Search for the cell housing the specified text and yield its [X, Y] center coordinate. 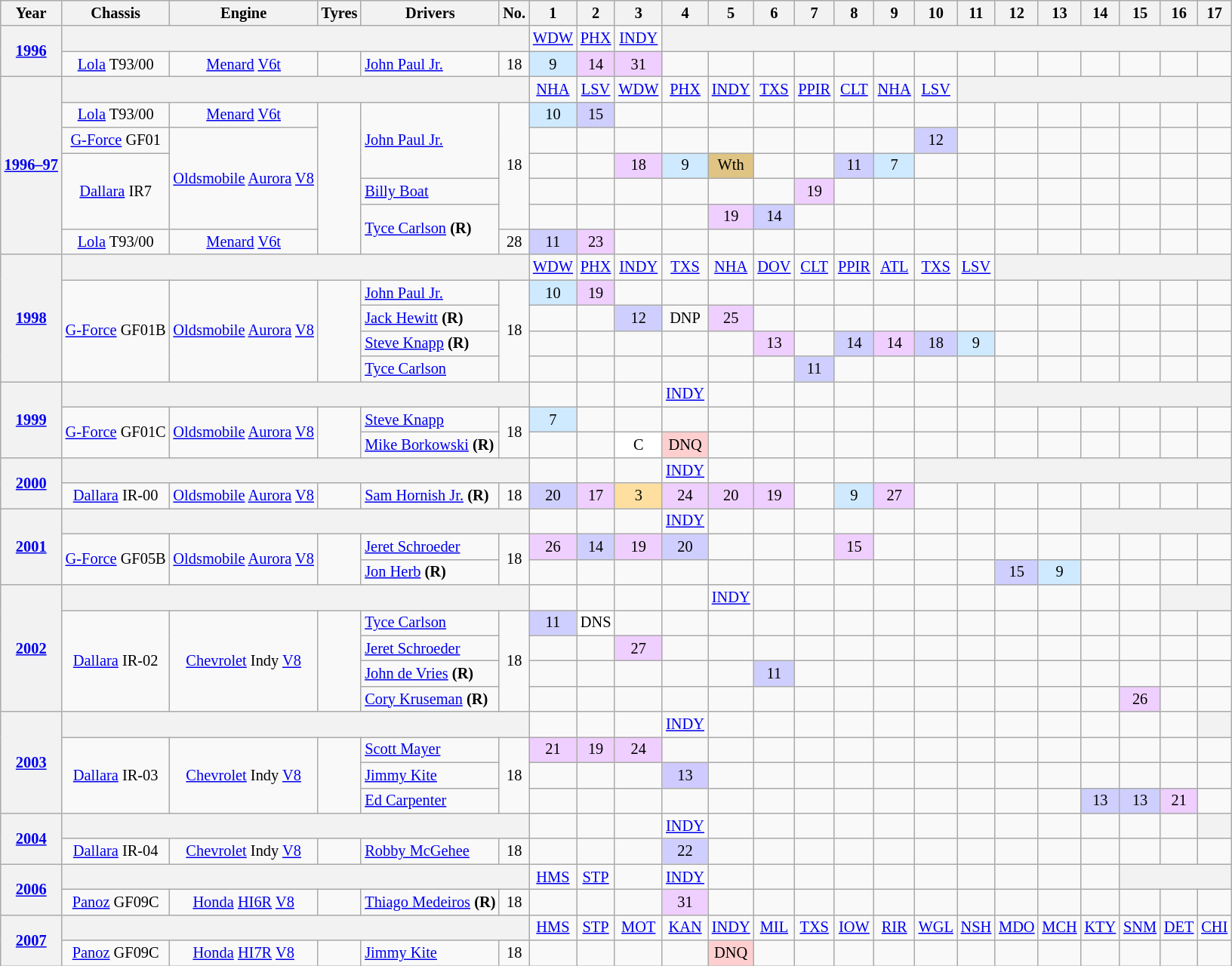
Dallara IR-04 [116, 851]
C [639, 445]
SNM [1140, 928]
KAN [685, 928]
Dallara IR7 [116, 190]
John de Vries (R) [430, 673]
2002 [32, 648]
G-Force GF01C [116, 432]
2003 [32, 762]
Jon Herb (R) [430, 572]
1 [553, 13]
6 [774, 13]
Robby McGehee [430, 851]
No. [514, 13]
Drivers [430, 13]
KTY [1101, 928]
MDO [1016, 928]
CHI [1214, 928]
NSH [976, 928]
DNP [685, 318]
Dallara IR-02 [116, 661]
Chassis [116, 13]
DET [1179, 928]
1996 [32, 51]
DOV [774, 267]
Steve Knapp [430, 420]
1996–97 [32, 165]
MOT [639, 928]
Wth [731, 165]
2 [596, 13]
ATL [895, 267]
Scott Mayer [430, 749]
Sam Hornish Jr. (R) [430, 496]
Ed Carpenter [430, 801]
MCH [1059, 928]
Steve Knapp (R) [430, 343]
Tyres [340, 13]
MIL [774, 928]
23 [596, 241]
16 [1179, 13]
1999 [32, 420]
1998 [32, 318]
2001 [32, 546]
Thiago Medeiros (R) [430, 902]
2007 [32, 940]
2000 [32, 483]
2006 [32, 889]
DNS [596, 623]
28 [514, 241]
8 [855, 13]
Honda HI6R V8 [244, 902]
Year [32, 13]
Mike Borkowski (R) [430, 445]
25 [731, 318]
IOW [855, 928]
G-Force GF05B [116, 558]
22 [685, 851]
RIR [895, 928]
2004 [32, 838]
G-Force GF01 [116, 140]
Dallara IR-00 [116, 496]
Honda HI7R V8 [244, 953]
Billy Boat [430, 191]
Dallara IR-03 [116, 774]
4 [685, 13]
Engine [244, 13]
Cory Kruseman (R) [430, 699]
G-Force GF01B [116, 331]
Jack Hewitt (R) [430, 318]
Tyce Carlson (R) [430, 229]
WGL [936, 928]
5 [731, 13]
